Identify which cell holds the provided text, then report its (x, y) central coordinate. 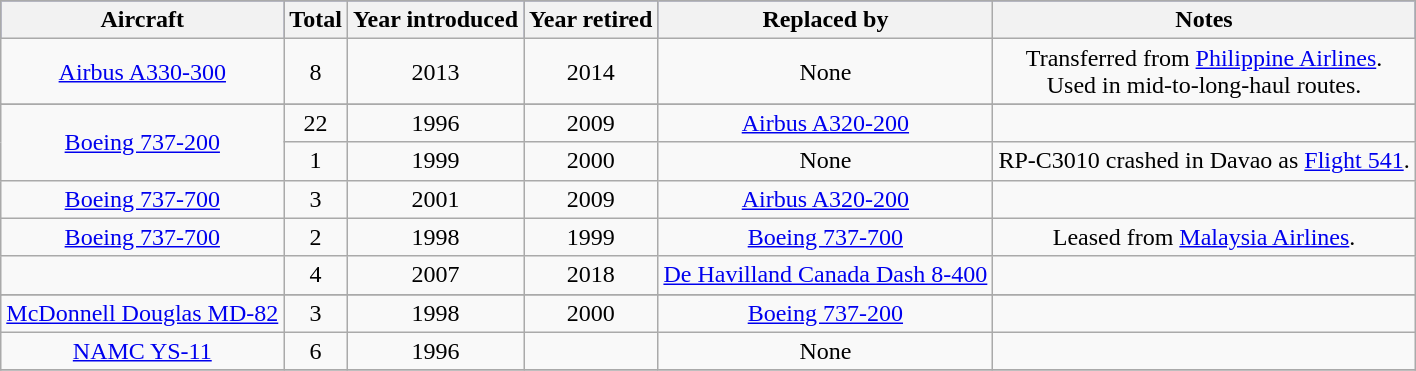
2001 (435, 199)
1 (316, 161)
Year retired (591, 20)
2 (316, 237)
Replaced by (826, 20)
22 (316, 123)
4 (316, 275)
Airbus A330-300 (142, 72)
6 (316, 351)
2007 (435, 275)
McDonnell Douglas MD-82 (142, 313)
2018 (591, 275)
2013 (435, 72)
Transferred from Philippine Airlines.Used in mid-to-long-haul routes. (1204, 72)
2014 (591, 72)
Aircraft (142, 20)
8 (316, 72)
Total (316, 20)
RP-C3010 crashed in Davao as Flight 541. (1204, 161)
Leased from Malaysia Airlines. (1204, 237)
De Havilland Canada Dash 8-400 (826, 275)
Notes (1204, 20)
Year introduced (435, 20)
NAMC YS-11 (142, 351)
